Identify which cell holds the provided text, then report its (X, Y) central coordinate. 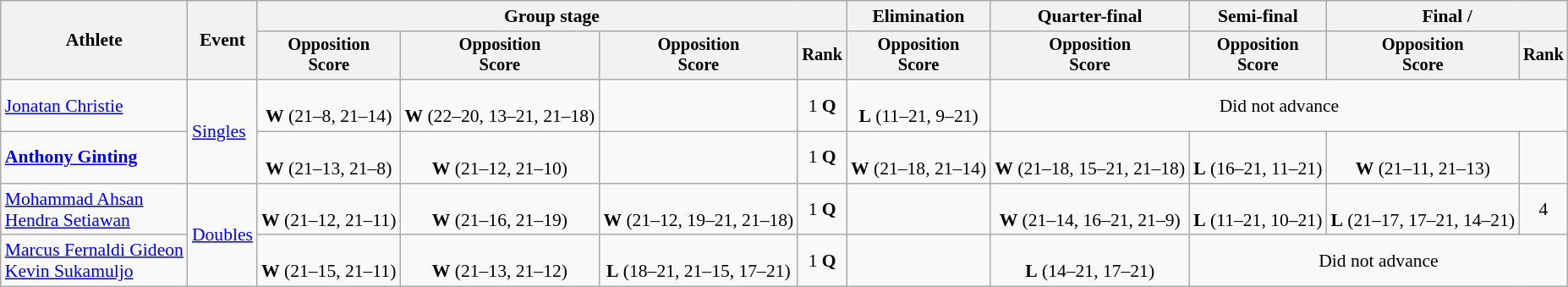
W (21–18, 15–21, 21–18) (1089, 157)
L (11–21, 10–21) (1258, 210)
L (11–21, 9–21) (918, 105)
W (21–15, 21–11) (328, 261)
Elimination (918, 16)
Jonatan Christie (95, 105)
Semi-final (1258, 16)
W (21–18, 21–14) (918, 157)
L (18–21, 21–15, 17–21) (699, 261)
W (21–12, 19–21, 21–18) (699, 210)
4 (1543, 210)
W (21–14, 16–21, 21–9) (1089, 210)
L (16–21, 11–21) (1258, 157)
W (21–12, 21–11) (328, 210)
W (21–11, 21–13) (1423, 157)
Event (222, 41)
Final / (1446, 16)
W (21–12, 21–10) (499, 157)
Quarter-final (1089, 16)
L (14–21, 17–21) (1089, 261)
Anthony Ginting (95, 157)
Singles (222, 131)
Mohammad AhsanHendra Setiawan (95, 210)
W (22–20, 13–21, 21–18) (499, 105)
W (21–16, 21–19) (499, 210)
W (21–13, 21–12) (499, 261)
Group stage (551, 16)
L (21–17, 17–21, 14–21) (1423, 210)
W (21–8, 21–14) (328, 105)
Doubles (222, 235)
Athlete (95, 41)
W (21–13, 21–8) (328, 157)
Marcus Fernaldi GideonKevin Sukamuljo (95, 261)
